Search for the cell housing the specified text and yield its [X, Y] center coordinate. 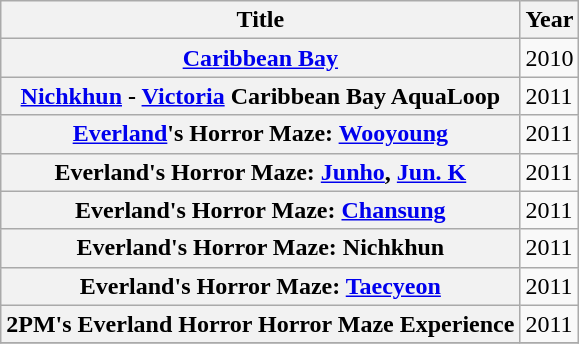
Caribbean Bay [260, 58]
2PM's Everland Horror Horror Maze Experience [260, 324]
Everland's Horror Maze: Chansung [260, 210]
Title [260, 20]
Everland's Horror Maze: Nichkhun [260, 248]
2010 [550, 58]
Year [550, 20]
Everland's Horror Maze: Taecyeon [260, 286]
Everland's Horror Maze: Junho, Jun. K [260, 172]
Nichkhun - Victoria Caribbean Bay AquaLoop [260, 96]
Everland's Horror Maze: Wooyoung [260, 134]
